Find where the given text appears and provide that cell's center as [X, Y] coordinate. 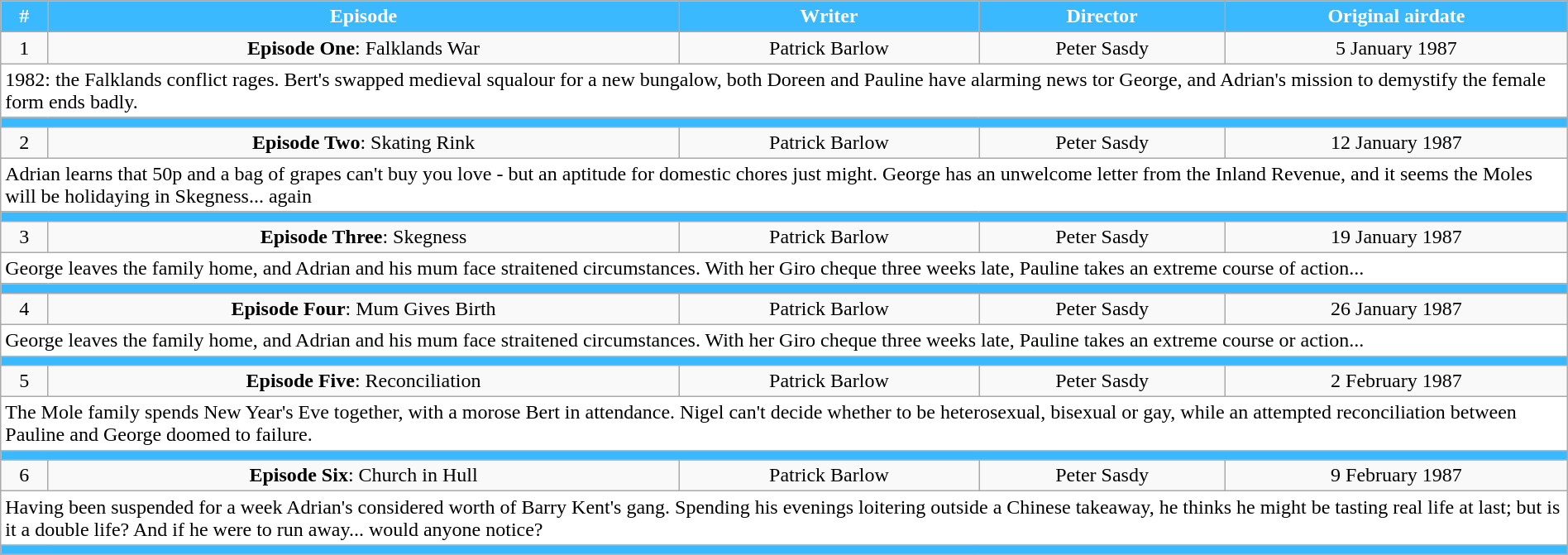
Episode [364, 17]
Original airdate [1397, 17]
26 January 1987 [1397, 309]
Writer [829, 17]
Director [1102, 17]
Episode Five: Reconciliation [364, 381]
4 [25, 309]
Episode Three: Skegness [364, 237]
Episode Four: Mum Gives Birth [364, 309]
6 [25, 476]
5 January 1987 [1397, 48]
9 February 1987 [1397, 476]
Episode Two: Skating Rink [364, 142]
Episode One: Falklands War [364, 48]
Episode Six: Church in Hull [364, 476]
19 January 1987 [1397, 237]
# [25, 17]
1 [25, 48]
2 [25, 142]
5 [25, 381]
2 February 1987 [1397, 381]
12 January 1987 [1397, 142]
3 [25, 237]
